Capture the cell that displays the provided text and extract its [X, Y] central coordinate. 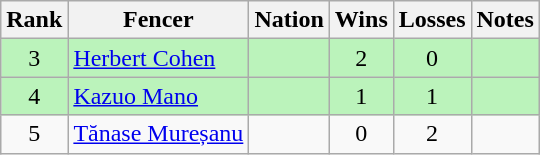
Losses [432, 20]
Kazuo Mano [158, 96]
Fencer [158, 20]
3 [34, 58]
Herbert Cohen [158, 58]
Tănase Mureșanu [158, 134]
4 [34, 96]
Nation [289, 20]
Rank [34, 20]
Wins [361, 20]
Notes [505, 20]
5 [34, 134]
